Output the [X, Y] coordinate of the center of the cell containing the given text.  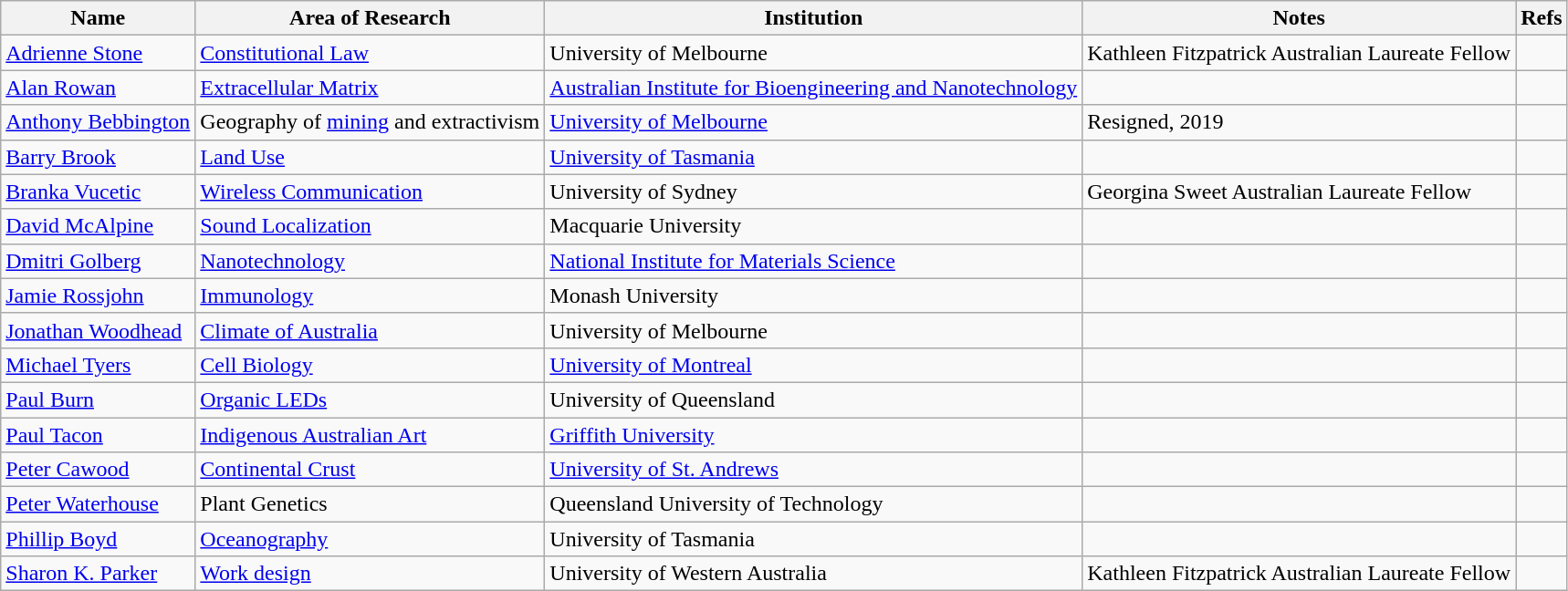
Peter Cawood [99, 470]
Monash University [814, 295]
Peter Waterhouse [99, 504]
Paul Burn [99, 399]
Michael Tyers [99, 365]
Sharon K. Parker [99, 574]
Geography of mining and extractivism [371, 122]
Paul Tacon [99, 435]
Adrienne Stone [99, 53]
Continental Crust [371, 470]
Dmitri Golberg [99, 261]
Sound Localization [371, 226]
Extracellular Matrix [371, 88]
Organic LEDs [371, 399]
Queensland University of Technology [814, 504]
Wireless Communication [371, 192]
Jamie Rossjohn [99, 295]
Refs [1542, 18]
Anthony Bebbington [99, 122]
Alan Rowan [99, 88]
Plant Genetics [371, 504]
Immunology [371, 295]
Work design [371, 574]
Jonathan Woodhead [99, 330]
Branka Vucetic [99, 192]
Notes [1300, 18]
Phillip Boyd [99, 539]
National Institute for Materials Science [814, 261]
University of Queensland [814, 399]
Nanotechnology [371, 261]
Institution [814, 18]
Constitutional Law [371, 53]
Macquarie University [814, 226]
Resigned, 2019 [1300, 122]
Area of Research [371, 18]
Cell Biology [371, 365]
Australian Institute for Bioengineering and Nanotechnology [814, 88]
Climate of Australia [371, 330]
University of Montreal [814, 365]
University of Western Australia [814, 574]
Oceanography [371, 539]
Barry Brook [99, 157]
Indigenous Australian Art [371, 435]
David McAlpine [99, 226]
Land Use [371, 157]
Name [99, 18]
University of St. Andrews [814, 470]
University of Sydney [814, 192]
Griffith University [814, 435]
Georgina Sweet Australian Laureate Fellow [1300, 192]
